Capture the cell that displays the provided text and extract its (X, Y) central coordinate. 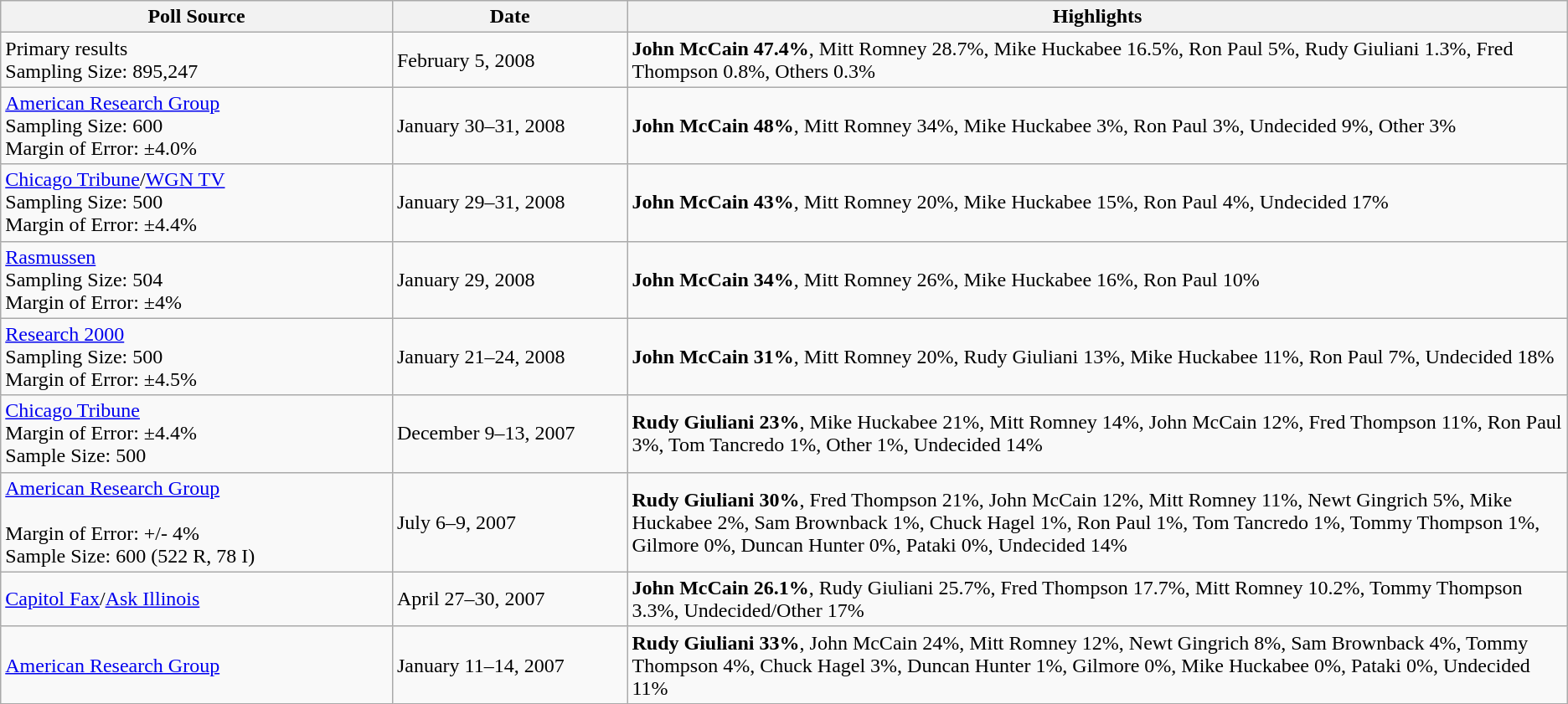
January 29, 2008 (509, 280)
John McCain 26.1%, Rudy Giuliani 25.7%, Fred Thompson 17.7%, Mitt Romney 10.2%, Tommy Thompson 3.3%, Undecided/Other 17% (1097, 599)
Poll Source (197, 17)
John McCain 47.4%, Mitt Romney 28.7%, Mike Huckabee 16.5%, Ron Paul 5%, Rudy Giuliani 1.3%, Fred Thompson 0.8%, Others 0.3% (1097, 60)
John McCain 31%, Mitt Romney 20%, Rudy Giuliani 13%, Mike Huckabee 11%, Ron Paul 7%, Undecided 18% (1097, 357)
January 29–31, 2008 (509, 203)
Chicago TribuneMargin of Error: ±4.4% Sample Size: 500 (197, 434)
July 6–9, 2007 (509, 522)
February 5, 2008 (509, 60)
Primary resultsSampling Size: 895,247 (197, 60)
American Research GroupMargin of Error: +/- 4% Sample Size: 600 (522 R, 78 I) (197, 522)
John McCain 48%, Mitt Romney 34%, Mike Huckabee 3%, Ron Paul 3%, Undecided 9%, Other 3% (1097, 126)
John McCain 34%, Mitt Romney 26%, Mike Huckabee 16%, Ron Paul 10% (1097, 280)
American Research Group (197, 665)
Capitol Fax/Ask Illinois (197, 599)
John McCain 43%, Mitt Romney 20%, Mike Huckabee 15%, Ron Paul 4%, Undecided 17% (1097, 203)
Research 2000Sampling Size: 500 Margin of Error: ±4.5% (197, 357)
American Research Group Sampling Size: 600 Margin of Error: ±4.0% (197, 126)
Rudy Giuliani 23%, Mike Huckabee 21%, Mitt Romney 14%, John McCain 12%, Fred Thompson 11%, Ron Paul 3%, Tom Tancredo 1%, Other 1%, Undecided 14% (1097, 434)
April 27–30, 2007 (509, 599)
January 21–24, 2008 (509, 357)
January 30–31, 2008 (509, 126)
January 11–14, 2007 (509, 665)
Highlights (1097, 17)
RasmussenSampling Size: 504 Margin of Error: ±4% (197, 280)
December 9–13, 2007 (509, 434)
Chicago Tribune/WGN TVSampling Size: 500 Margin of Error: ±4.4% (197, 203)
Date (509, 17)
